Identify which cell holds the provided text, then report its (x, y) central coordinate. 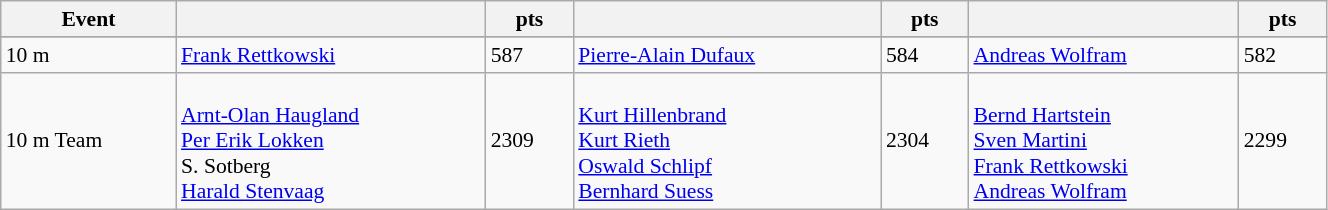
Arnt-Olan HauglandPer Erik LokkenS. SotbergHarald Stenvaag (331, 141)
Frank Rettkowski (331, 55)
582 (1283, 55)
Event (88, 19)
587 (530, 55)
2299 (1283, 141)
584 (925, 55)
Kurt HillenbrandKurt RiethOswald SchlipfBernhard Suess (727, 141)
10 m (88, 55)
2304 (925, 141)
10 m Team (88, 141)
Pierre-Alain Dufaux (727, 55)
Andreas Wolfram (1104, 55)
2309 (530, 141)
Bernd HartsteinSven MartiniFrank RettkowskiAndreas Wolfram (1104, 141)
